Scan for the cell matching the given text and deliver its [X, Y] coordinate at center. 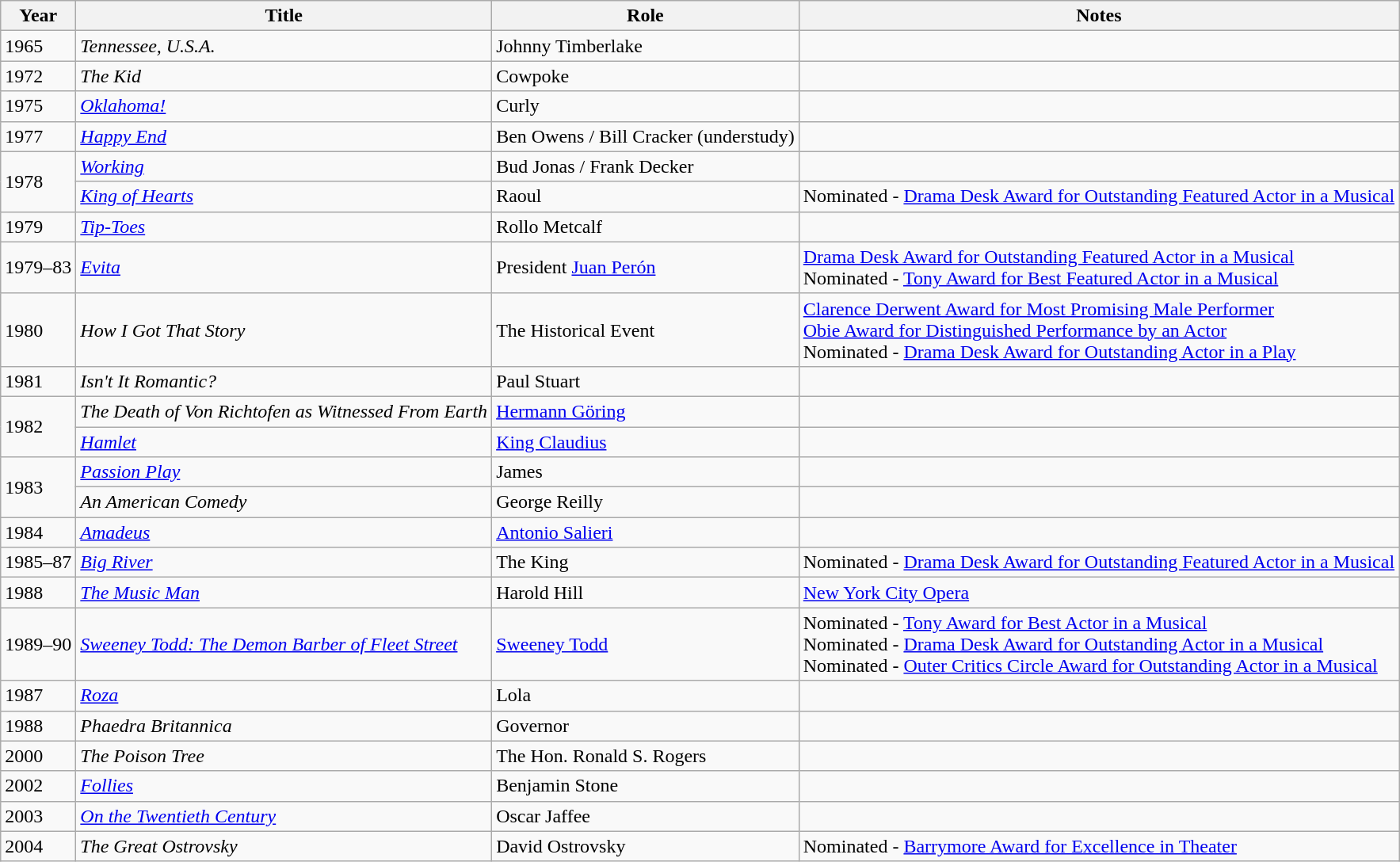
President Juan Perón [646, 268]
Notes [1098, 16]
Sweeney Todd: The Demon Barber of Fleet Street [284, 644]
2002 [38, 786]
The Hon. Ronald S. Rogers [646, 756]
Drama Desk Award for Outstanding Featured Actor in a MusicalNominated - Tony Award for Best Featured Actor in a Musical [1098, 268]
1985–87 [38, 563]
The Kid [284, 76]
Curly [646, 106]
1987 [38, 696]
How I Got That Story [284, 330]
1965 [38, 46]
Roza [284, 696]
The Poison Tree [284, 756]
King of Hearts [284, 196]
David Ostrovsky [646, 846]
1975 [38, 106]
Sweeney Todd [646, 644]
James [646, 472]
The Death of Von Richtofen as Witnessed From Earth [284, 411]
Cowpoke [646, 76]
1983 [38, 487]
Governor [646, 726]
Raoul [646, 196]
Hamlet [284, 441]
The Great Ostrovsky [284, 846]
Bud Jonas / Frank Decker [646, 166]
2004 [38, 846]
Evita [284, 268]
Tennessee, U.S.A. [284, 46]
2000 [38, 756]
Passion Play [284, 472]
The King [646, 563]
On the Twentieth Century [284, 816]
Rollo Metcalf [646, 227]
Big River [284, 563]
Johnny Timberlake [646, 46]
King Claudius [646, 441]
Hermann Göring [646, 411]
Paul Stuart [646, 381]
Antonio Salieri [646, 532]
The Music Man [284, 593]
The Historical Event [646, 330]
1979–83 [38, 268]
Follies [284, 786]
1982 [38, 426]
Year [38, 16]
Lola [646, 696]
George Reilly [646, 502]
Oscar Jaffee [646, 816]
Amadeus [284, 532]
Role [646, 16]
Tip-Toes [284, 227]
2003 [38, 816]
1977 [38, 136]
Phaedra Britannica [284, 726]
An American Comedy [284, 502]
Nominated - Barrymore Award for Excellence in Theater [1098, 846]
Oklahoma! [284, 106]
Working [284, 166]
1984 [38, 532]
Benjamin Stone [646, 786]
1979 [38, 227]
Harold Hill [646, 593]
1981 [38, 381]
1989–90 [38, 644]
Isn't It Romantic? [284, 381]
1980 [38, 330]
Happy End [284, 136]
1978 [38, 181]
1972 [38, 76]
Ben Owens / Bill Cracker (understudy) [646, 136]
Title [284, 16]
New York City Opera [1098, 593]
